Provide the [x, y] coordinate of the cell's center where the given text is located.  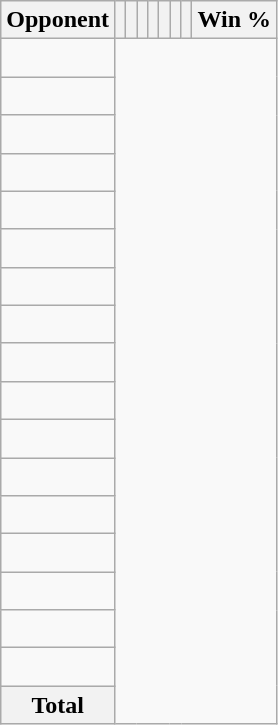
Total [58, 705]
Opponent [58, 20]
Win % [234, 20]
